Return the (x, y) coordinate for the center point of the cell that contains the specified text.  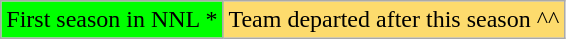
Team departed after this season ^^ (394, 20)
First season in NNL * (112, 20)
